Scan for the cell matching the given text and deliver its [x, y] coordinate at center. 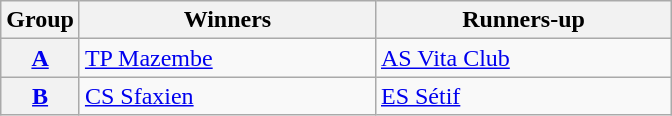
Winners [227, 20]
CS Sfaxien [227, 96]
TP Mazembe [227, 58]
ES Sétif [523, 96]
Runners-up [523, 20]
Group [40, 20]
AS Vita Club [523, 58]
B [40, 96]
A [40, 58]
